For the text-containing cell, return its midpoint in [x, y] coordinate format. 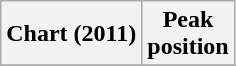
Chart (2011) [72, 34]
Peakposition [188, 34]
